From the cell containing the given text, extract its center point as [x, y] coordinate. 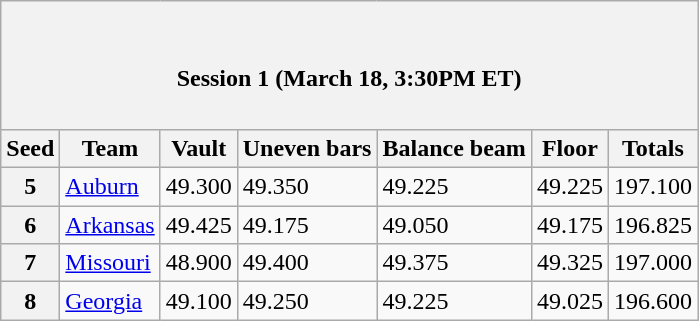
7 [30, 263]
Session 1 (March 18, 3:30PM ET) [350, 66]
196.825 [652, 225]
49.300 [198, 187]
Vault [198, 149]
49.400 [307, 263]
49.425 [198, 225]
49.250 [307, 301]
Floor [570, 149]
Seed [30, 149]
Balance beam [454, 149]
49.050 [454, 225]
196.600 [652, 301]
49.325 [570, 263]
Auburn [110, 187]
49.025 [570, 301]
Team [110, 149]
6 [30, 225]
49.350 [307, 187]
49.100 [198, 301]
Missouri [110, 263]
197.100 [652, 187]
Georgia [110, 301]
5 [30, 187]
48.900 [198, 263]
Arkansas [110, 225]
49.375 [454, 263]
Totals [652, 149]
Uneven bars [307, 149]
8 [30, 301]
197.000 [652, 263]
